Identify which cell holds the provided text, then report its (x, y) central coordinate. 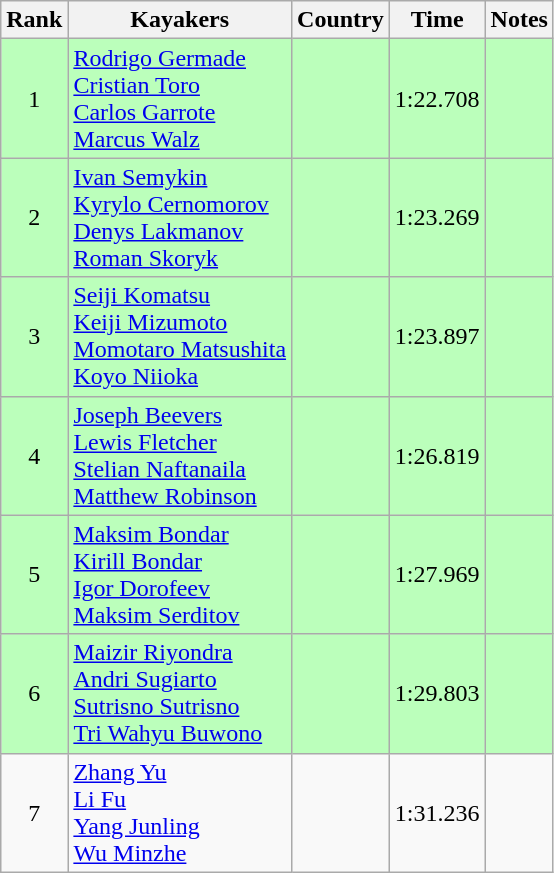
6 (34, 694)
3 (34, 336)
Time (437, 20)
Country (341, 20)
4 (34, 456)
Seiji KomatsuKeiji MizumotoMomotaro MatsushitaKoyo Niioka (180, 336)
1:23.269 (437, 218)
1:31.236 (437, 812)
Rank (34, 20)
1:29.803 (437, 694)
1:27.969 (437, 574)
Kayakers (180, 20)
Joseph BeeversLewis FletcherStelian NaftanailaMatthew Robinson (180, 456)
1:23.897 (437, 336)
5 (34, 574)
2 (34, 218)
Ivan SemykinKyrylo CernomorovDenys LakmanovRoman Skoryk (180, 218)
Zhang YuLi FuYang JunlingWu Minzhe (180, 812)
Notes (519, 20)
Maksim BondarKirill BondarIgor DorofeevMaksim Serditov (180, 574)
1 (34, 98)
1:22.708 (437, 98)
Maizir RiyondraAndri SugiartoSutrisno SutrisnoTri Wahyu Buwono (180, 694)
1:26.819 (437, 456)
Rodrigo GermadeCristian ToroCarlos GarroteMarcus Walz (180, 98)
7 (34, 812)
